Determine the (x, y) coordinate at the center of the cell enclosing the given text.  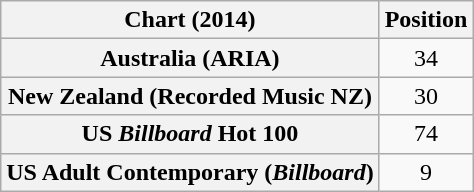
74 (426, 134)
Chart (2014) (190, 20)
30 (426, 96)
US Billboard Hot 100 (190, 134)
9 (426, 172)
New Zealand (Recorded Music NZ) (190, 96)
34 (426, 58)
Position (426, 20)
US Adult Contemporary (Billboard) (190, 172)
Australia (ARIA) (190, 58)
